Search for the cell housing the specified text and yield its (x, y) center coordinate. 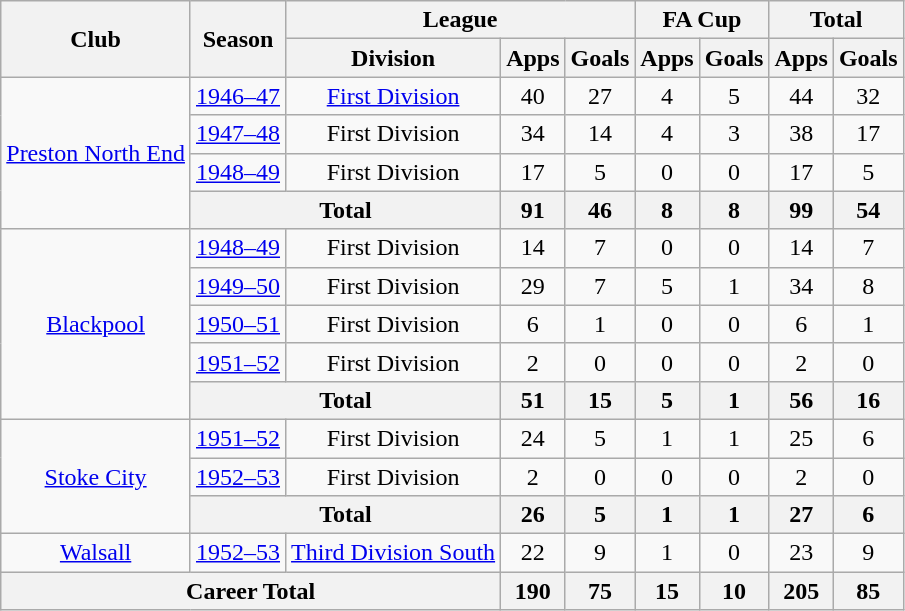
10 (734, 591)
44 (801, 96)
1946–47 (238, 96)
FA Cup (702, 20)
16 (868, 400)
Walsall (96, 553)
99 (801, 210)
Stoke City (96, 476)
Career Total (251, 591)
75 (600, 591)
Blackpool (96, 324)
Third Division South (394, 553)
Club (96, 39)
51 (533, 400)
24 (533, 438)
54 (868, 210)
32 (868, 96)
23 (801, 553)
29 (533, 286)
1949–50 (238, 286)
25 (801, 438)
Division (394, 58)
22 (533, 553)
Season (238, 39)
91 (533, 210)
85 (868, 591)
26 (533, 515)
56 (801, 400)
205 (801, 591)
3 (734, 134)
190 (533, 591)
Preston North End (96, 153)
40 (533, 96)
1950–51 (238, 324)
League (460, 20)
1947–48 (238, 134)
46 (600, 210)
38 (801, 134)
